Find where the given text appears and provide that cell's center as (x, y) coordinate. 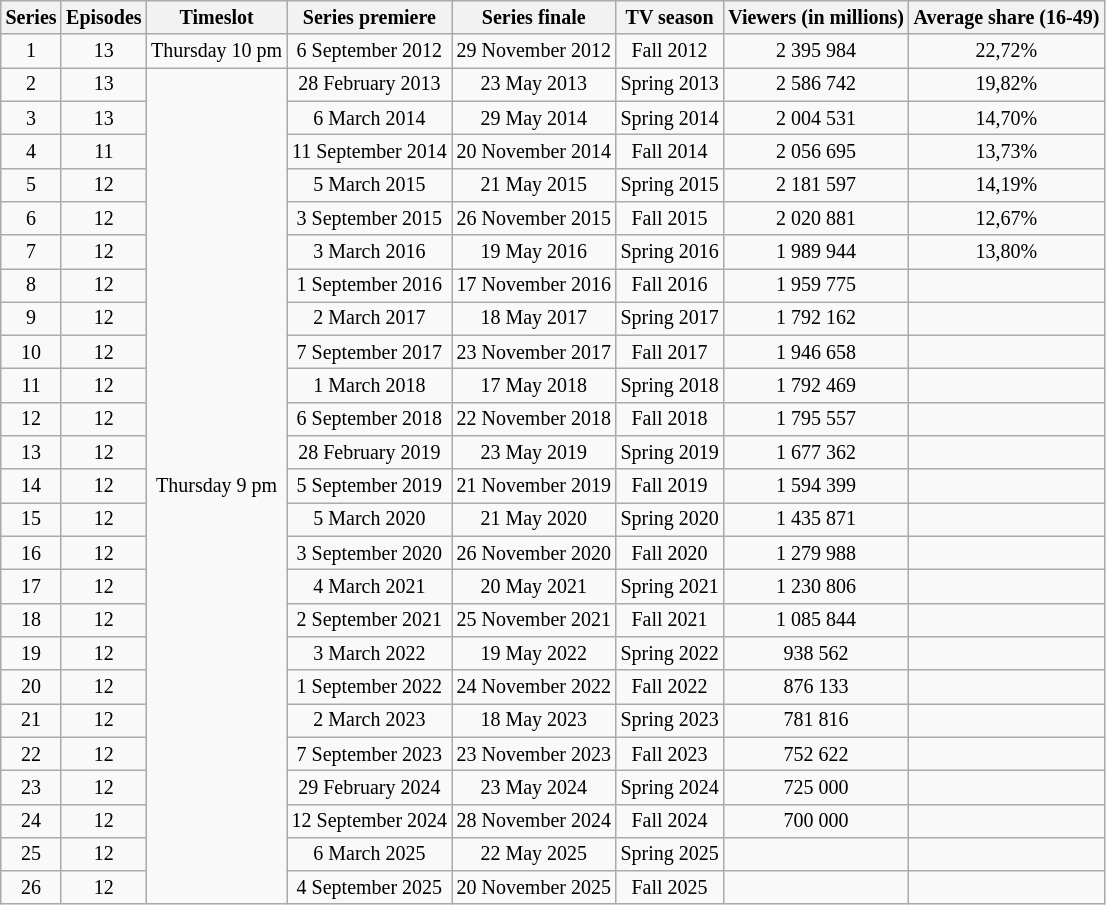
11 September 2014 (370, 152)
14,19% (1006, 184)
Fall 2023 (670, 754)
3 September 2015 (370, 218)
28 February 2019 (370, 452)
Fall 2019 (670, 486)
781 816 (816, 720)
Spring 2023 (670, 720)
Spring 2024 (670, 788)
2 (32, 84)
2 020 881 (816, 218)
876 133 (816, 686)
22 November 2018 (534, 420)
2 004 531 (816, 118)
9 (32, 318)
1 (32, 52)
19 (32, 654)
21 May 2020 (534, 520)
1 594 399 (816, 486)
3 September 2020 (370, 554)
Fall 2020 (670, 554)
13,80% (1006, 252)
13,73% (1006, 152)
4 March 2021 (370, 586)
7 September 2017 (370, 352)
21 (32, 720)
23 May 2013 (534, 84)
4 September 2025 (370, 888)
10 (32, 352)
7 September 2023 (370, 754)
6 September 2018 (370, 420)
2 056 695 (816, 152)
Spring 2017 (670, 318)
19 May 2016 (534, 252)
19 May 2022 (534, 654)
Fall 2014 (670, 152)
22 May 2025 (534, 854)
3 March 2022 (370, 654)
22 (32, 754)
Spring 2022 (670, 654)
20 November 2025 (534, 888)
1 435 871 (816, 520)
1 959 775 (816, 286)
23 November 2017 (534, 352)
5 (32, 184)
1 792 162 (816, 318)
2 September 2021 (370, 620)
1 September 2022 (370, 686)
6 September 2012 (370, 52)
TV season (670, 18)
2 586 742 (816, 84)
14 (32, 486)
Viewers (in millions) (816, 18)
1 792 469 (816, 386)
Fall 2025 (670, 888)
2 March 2017 (370, 318)
Fall 2022 (670, 686)
25 November 2021 (534, 620)
Series (32, 18)
Series finale (534, 18)
20 November 2014 (534, 152)
12,67% (1006, 218)
26 November 2020 (534, 554)
4 (32, 152)
5 March 2015 (370, 184)
21 May 2015 (534, 184)
26 November 2015 (534, 218)
17 May 2018 (534, 386)
6 March 2025 (370, 854)
Spring 2025 (670, 854)
1 March 2018 (370, 386)
26 (32, 888)
Spring 2013 (670, 84)
1 230 806 (816, 586)
1 September 2016 (370, 286)
725 000 (816, 788)
19,82% (1006, 84)
700 000 (816, 820)
21 November 2019 (534, 486)
1 795 557 (816, 420)
23 May 2019 (534, 452)
12 September 2024 (370, 820)
3 (32, 118)
Series premiere (370, 18)
Fall 2017 (670, 352)
Fall 2015 (670, 218)
18 May 2023 (534, 720)
6 (32, 218)
938 562 (816, 654)
2 March 2023 (370, 720)
29 February 2024 (370, 788)
2 181 597 (816, 184)
Spring 2014 (670, 118)
Spring 2021 (670, 586)
6 March 2014 (370, 118)
Average share (16-49) (1006, 18)
Spring 2015 (670, 184)
29 November 2012 (534, 52)
752 622 (816, 754)
5 March 2020 (370, 520)
24 November 2022 (534, 686)
7 (32, 252)
28 February 2013 (370, 84)
25 (32, 854)
Fall 2024 (670, 820)
Timeslot (216, 18)
Episodes (104, 18)
1 946 658 (816, 352)
Fall 2016 (670, 286)
Fall 2018 (670, 420)
14,70% (1006, 118)
8 (32, 286)
Thursday 9 pm (216, 486)
29 May 2014 (534, 118)
24 (32, 820)
Spring 2016 (670, 252)
18 (32, 620)
22,72% (1006, 52)
18 May 2017 (534, 318)
20 (32, 686)
20 May 2021 (534, 586)
Spring 2019 (670, 452)
Spring 2018 (670, 386)
16 (32, 554)
5 September 2019 (370, 486)
1 989 944 (816, 252)
Thursday 10 pm (216, 52)
23 November 2023 (534, 754)
Fall 2012 (670, 52)
23 May 2024 (534, 788)
Spring 2020 (670, 520)
3 March 2016 (370, 252)
1 677 362 (816, 452)
1 085 844 (816, 620)
15 (32, 520)
28 November 2024 (534, 820)
23 (32, 788)
1 279 988 (816, 554)
17 (32, 586)
17 November 2016 (534, 286)
Fall 2021 (670, 620)
2 395 984 (816, 52)
